Identify which cell holds the provided text, then report its [X, Y] central coordinate. 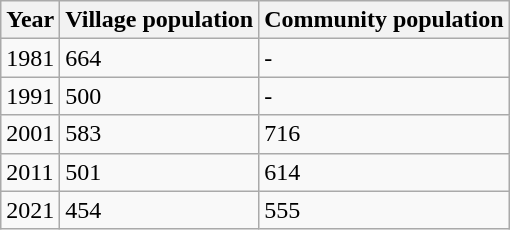
614 [384, 172]
501 [160, 172]
454 [160, 210]
1991 [30, 96]
664 [160, 58]
555 [384, 210]
1981 [30, 58]
583 [160, 134]
2001 [30, 134]
Community population [384, 20]
716 [384, 134]
500 [160, 96]
Village population [160, 20]
2021 [30, 210]
Year [30, 20]
2011 [30, 172]
